Find where the given text appears and provide that cell's center as [X, Y] coordinate. 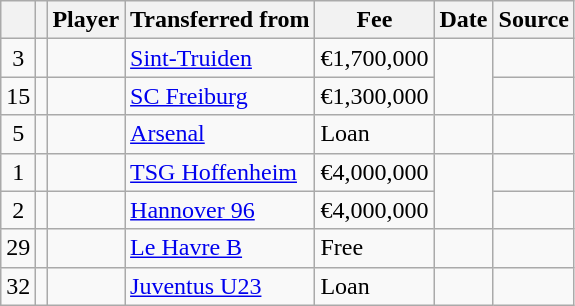
€1,300,000 [374, 96]
Fee [374, 20]
Arsenal [220, 134]
32 [18, 286]
Player [86, 20]
TSG Hoffenheim [220, 172]
2 [18, 210]
Hannover 96 [220, 210]
15 [18, 96]
29 [18, 248]
€1,700,000 [374, 58]
3 [18, 58]
Source [534, 20]
1 [18, 172]
Free [374, 248]
Transferred from [220, 20]
5 [18, 134]
Sint-Truiden [220, 58]
Juventus U23 [220, 286]
Le Havre B [220, 248]
Date [464, 20]
SC Freiburg [220, 96]
